Find where the given text appears and provide that cell's center as (X, Y) coordinate. 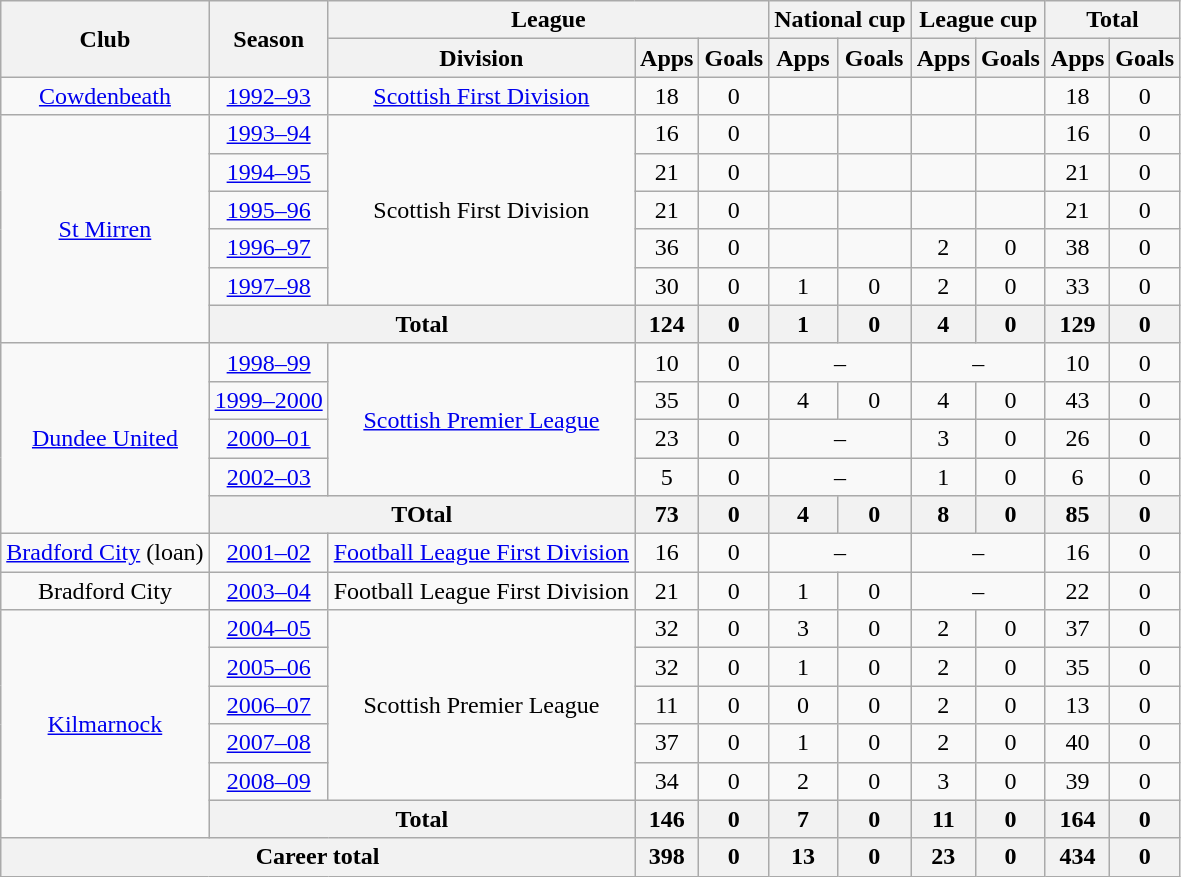
398 (667, 857)
34 (667, 781)
Cowdenbeath (105, 96)
1997–98 (268, 286)
43 (1077, 400)
St Mirren (105, 229)
1996–97 (268, 248)
2004–05 (268, 629)
2008–09 (268, 781)
2002–03 (268, 477)
1994–95 (268, 172)
1995–96 (268, 210)
1992–93 (268, 96)
1998–99 (268, 362)
8 (943, 515)
30 (667, 286)
33 (1077, 286)
26 (1077, 438)
124 (667, 324)
2006–07 (268, 705)
5 (667, 477)
2000–01 (268, 438)
36 (667, 248)
146 (667, 819)
39 (1077, 781)
1999–2000 (268, 400)
7 (803, 819)
Dundee United (105, 438)
2001–02 (268, 553)
Kilmarnock (105, 724)
Season (268, 39)
Bradford City (loan) (105, 553)
129 (1077, 324)
73 (667, 515)
164 (1077, 819)
Club (105, 39)
1993–94 (268, 134)
TOtal (422, 515)
Division (481, 58)
League (548, 20)
2003–04 (268, 591)
Bradford City (105, 591)
2005–06 (268, 667)
League cup (978, 20)
85 (1077, 515)
2007–08 (268, 743)
38 (1077, 248)
434 (1077, 857)
22 (1077, 591)
Career total (318, 857)
40 (1077, 743)
6 (1077, 477)
National cup (840, 20)
